Return (X, Y) of the center of cell containing provided text 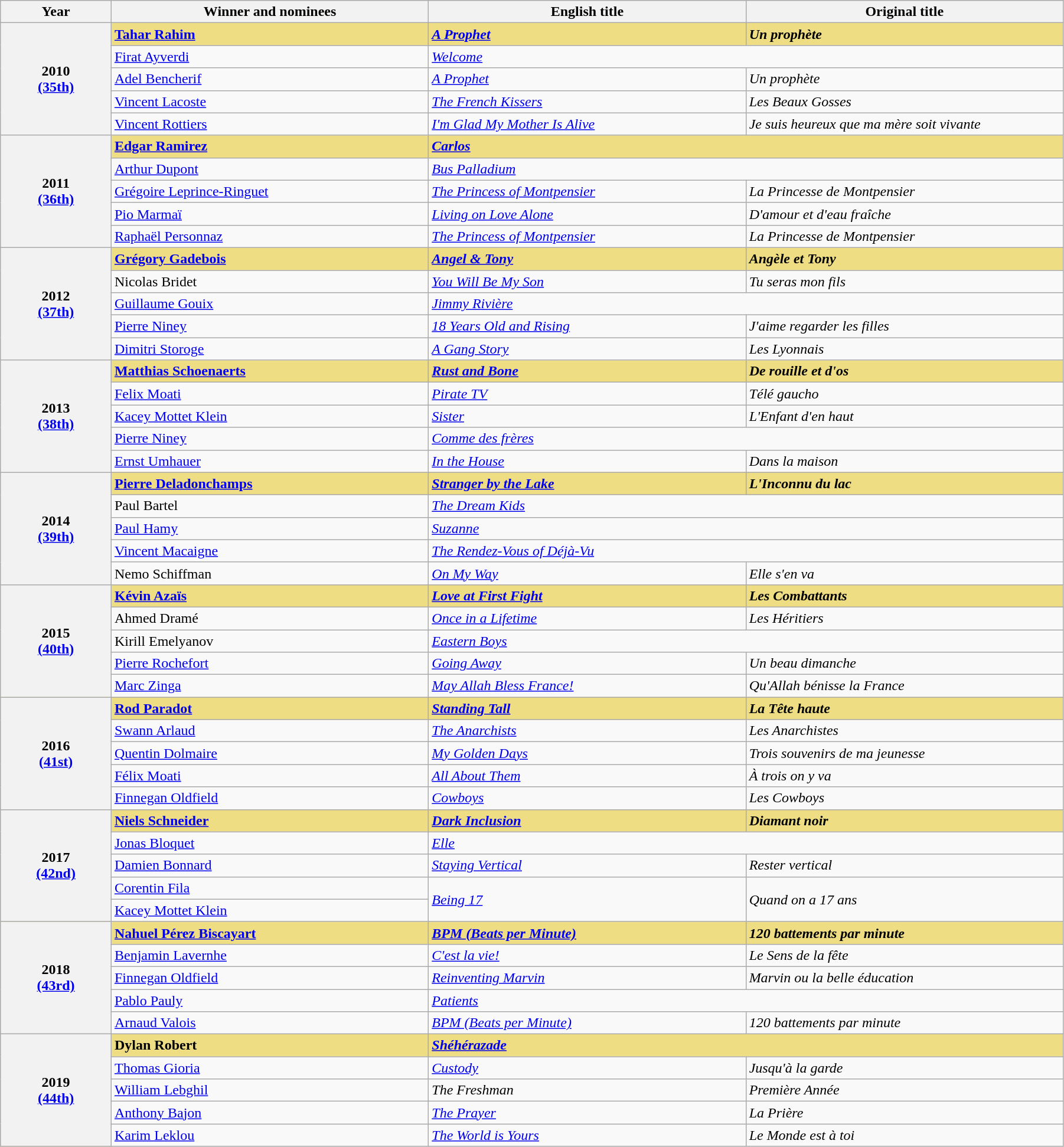
L'Enfant d'en haut (905, 416)
Télé gaucho (905, 394)
Pablo Pauly (269, 1001)
The Freshman (587, 1090)
Elle (746, 843)
Swann Arlaud (269, 731)
Jonas Bloquet (269, 843)
Patients (746, 1001)
Les Cowboys (905, 798)
2010(35th) (56, 79)
Le Monde est à toi (905, 1135)
On My Way (587, 573)
Kévin Azaïs (269, 596)
Les Héritiers (905, 618)
Qu'Allah bénisse la France (905, 686)
Edgar Ramirez (269, 146)
Benjamin Lavernhe (269, 955)
Jimmy Rivière (746, 304)
2015(40th) (56, 641)
2018(43rd) (56, 978)
Grégory Gadebois (269, 259)
2014(39th) (56, 528)
Rust and Bone (587, 371)
William Lebghil (269, 1090)
Karim Leklou (269, 1135)
Winner and nominees (269, 12)
Adel Bencherif (269, 79)
Marc Zinga (269, 686)
The French Kissers (587, 102)
Dans la maison (905, 461)
Thomas Gioria (269, 1068)
Anthony Bajon (269, 1113)
Félix Moati (269, 776)
Sister (587, 416)
Nemo Schiffman (269, 573)
Being 17 (587, 899)
Trois souvenirs de ma jeunesse (905, 753)
De rouille et d'os (905, 371)
À trois on y va (905, 776)
Vincent Rottiers (269, 124)
Jusqu'à la garde (905, 1068)
All About Them (587, 776)
In the House (587, 461)
Tu seras mon fils (905, 282)
Year (56, 12)
Matthias Schoenaerts (269, 371)
Original title (905, 12)
La Tête haute (905, 708)
Guillaume Gouix (269, 304)
The Anarchists (587, 731)
L'Inconnu du lac (905, 483)
Eastern Boys (746, 641)
Dylan Robert (269, 1045)
Le Sens de la fête (905, 955)
Reinventing Marvin (587, 978)
The Rendez-Vous of Déjà-Vu (746, 551)
Rester vertical (905, 865)
Pio Marmaï (269, 214)
Cowboys (587, 798)
Tahar Rahim (269, 34)
Première Année (905, 1090)
Quentin Dolmaire (269, 753)
Ahmed Dramé (269, 618)
Dimitri Storoge (269, 349)
May Allah Bless France! (587, 686)
Going Away (587, 664)
A Gang Story (587, 349)
Rod Paradot (269, 708)
You Will Be My Son (587, 282)
2012(37th) (56, 303)
C'est la vie! (587, 955)
Marvin ou la belle éducation (905, 978)
Nicolas Bridet (269, 282)
Arthur Dupont (269, 169)
Bus Palladium (746, 169)
Angèle et Tony (905, 259)
Paul Hamy (269, 528)
Comme des frères (746, 439)
Arnaud Valois (269, 1023)
Les Combattants (905, 596)
Living on Love Alone (587, 214)
Welcome (746, 57)
Staying Vertical (587, 865)
Love at First Fight (587, 596)
English title (587, 12)
Standing Tall (587, 708)
Elle s'en va (905, 573)
Pirate TV (587, 394)
Firat Ayverdi (269, 57)
My Golden Days (587, 753)
Pierre Deladonchamps (269, 483)
Diamant noir (905, 821)
J'aime regarder les filles (905, 326)
Stranger by the Lake (587, 483)
Suzanne (746, 528)
D'amour et d'eau fraîche (905, 214)
Je suis heureux que ma mère soit vivante (905, 124)
Ernst Umhauer (269, 461)
Paul Bartel (269, 506)
Damien Bonnard (269, 865)
Dark Inclusion (587, 821)
Corentin Fila (269, 888)
Vincent Lacoste (269, 102)
2011(36th) (56, 191)
Pierre Rochefort (269, 664)
2013(38th) (56, 416)
Niels Schneider (269, 821)
Once in a Lifetime (587, 618)
18 Years Old and Rising (587, 326)
Kirill Emelyanov (269, 641)
The Prayer (587, 1113)
I'm Glad My Mother Is Alive (587, 124)
Carlos (746, 146)
2017(42nd) (56, 865)
Un beau dimanche (905, 664)
Angel & Tony (587, 259)
Custody (587, 1068)
Quand on a 17 ans (905, 899)
Les Lyonnais (905, 349)
Grégoire Leprince-Ringuet (269, 191)
La Prière (905, 1113)
Vincent Macaigne (269, 551)
Raphaël Personnaz (269, 236)
2019(44th) (56, 1090)
Felix Moati (269, 394)
Nahuel Pérez Biscayart (269, 933)
Les Beaux Gosses (905, 102)
2016(41st) (56, 753)
The World is Yours (587, 1135)
The Dream Kids (746, 506)
Shéhérazade (746, 1045)
Les Anarchistes (905, 731)
